Locate the cell with the specified text and output its [x, y] center coordinate. 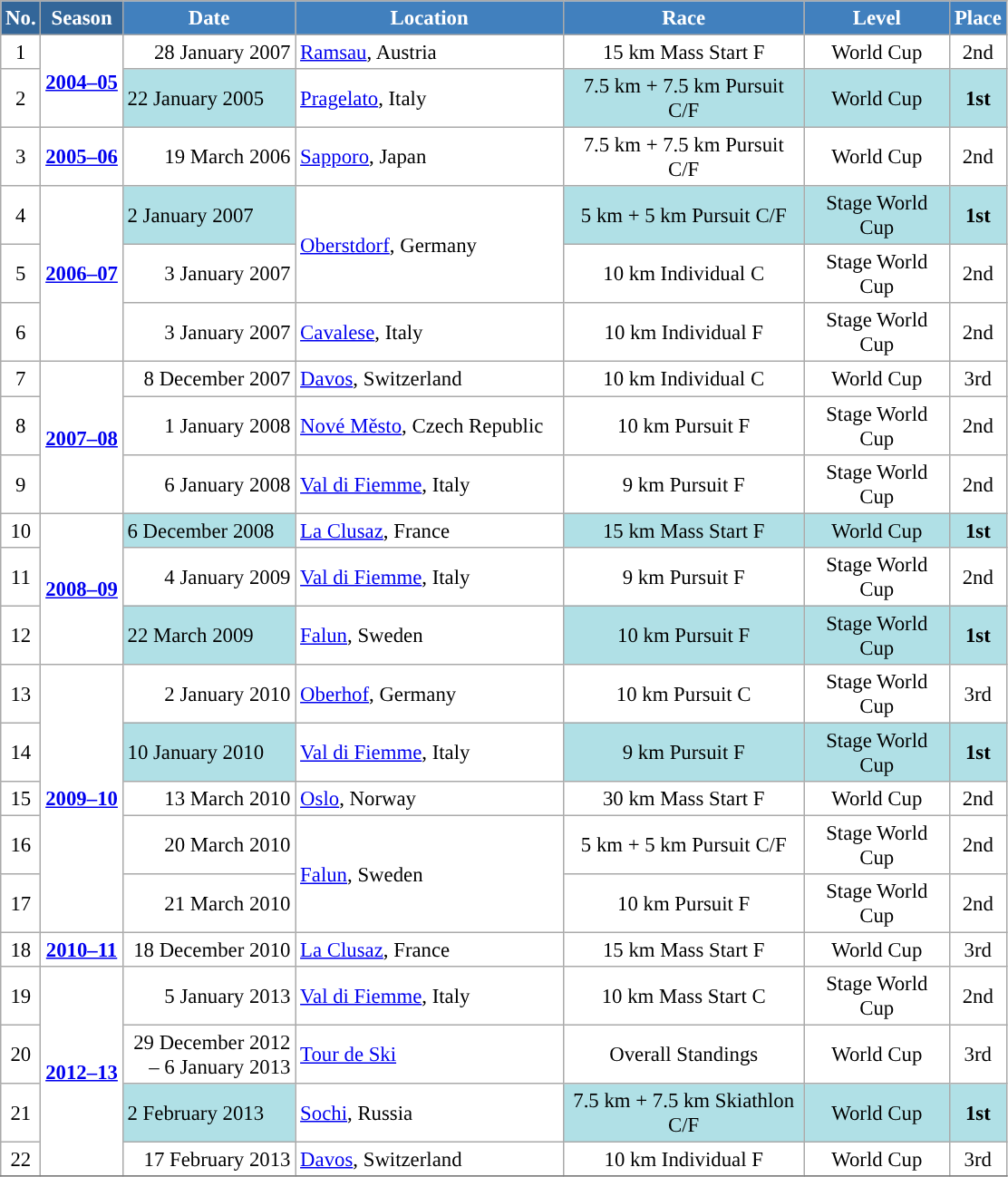
Race [683, 18]
2005–06 [82, 158]
Pragelato, Italy [430, 98]
7.5 km + 7.5 km Skiathlon C/F [683, 1114]
2006–07 [82, 274]
5 [21, 274]
2010–11 [82, 950]
2004–05 [82, 82]
Sochi, Russia [430, 1114]
22 [21, 1160]
8 [21, 426]
12 [21, 635]
19 [21, 996]
2 [21, 98]
17 [21, 903]
14 [21, 753]
11 [21, 577]
9 [21, 484]
Ramsau, Austria [430, 53]
6 January 2008 [208, 484]
10 km Pursuit C [683, 695]
20 March 2010 [208, 845]
Place [978, 18]
10 [21, 530]
13 [21, 695]
Location [430, 18]
2007–08 [82, 437]
17 February 2013 [208, 1160]
21 March 2010 [208, 903]
No. [21, 18]
2 January 2007 [208, 216]
Nové Město, Czech Republic [430, 426]
16 [21, 845]
18 December 2010 [208, 950]
Oslo, Norway [430, 799]
Cavalese, Italy [430, 332]
2012–13 [82, 1072]
15 [21, 799]
2009–10 [82, 799]
13 March 2010 [208, 799]
Season [82, 18]
6 December 2008 [208, 530]
10 km Mass Start C [683, 996]
Date [208, 18]
18 [21, 950]
30 km Mass Start F [683, 799]
2 January 2010 [208, 695]
Oberhof, Germany [430, 695]
7 [21, 379]
1 [21, 53]
21 [21, 1114]
Sapporo, Japan [430, 158]
5 January 2013 [208, 996]
29 December 2012 – 6 January 2013 [208, 1055]
22 March 2009 [208, 635]
22 January 2005 [208, 98]
19 March 2006 [208, 158]
3 [21, 158]
4 [21, 216]
2008–09 [82, 589]
1 January 2008 [208, 426]
Tour de Ski [430, 1055]
Level [877, 18]
2 February 2013 [208, 1114]
4 January 2009 [208, 577]
10 January 2010 [208, 753]
Oberstdorf, Germany [430, 245]
Overall Standings [683, 1055]
20 [21, 1055]
28 January 2007 [208, 53]
6 [21, 332]
8 December 2007 [208, 379]
